Find where the given text appears and provide that cell's center as [X, Y] coordinate. 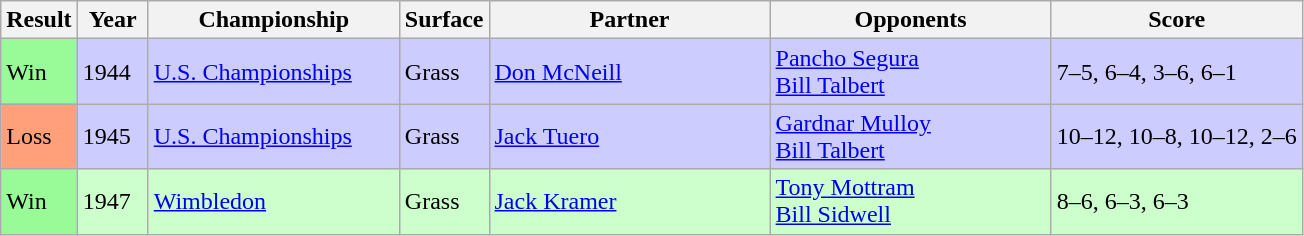
Championship [274, 20]
Surface [444, 20]
1944 [112, 72]
Result [39, 20]
Opponents [910, 20]
Pancho Segura Bill Talbert [910, 72]
Jack Kramer [630, 202]
Partner [630, 20]
Gardnar Mulloy Bill Talbert [910, 136]
Score [1176, 20]
Wimbledon [274, 202]
7–5, 6–4, 3–6, 6–1 [1176, 72]
Jack Tuero [630, 136]
1947 [112, 202]
10–12, 10–8, 10–12, 2–6 [1176, 136]
8–6, 6–3, 6–3 [1176, 202]
Tony Mottram Bill Sidwell [910, 202]
Don McNeill [630, 72]
Loss [39, 136]
1945 [112, 136]
Year [112, 20]
